Detect which cell encompasses the target text, then output its [X, Y] center coordinate. 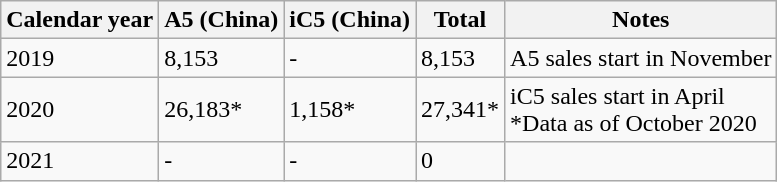
26,183* [222, 110]
Calendar year [80, 20]
0 [460, 161]
2019 [80, 58]
27,341* [460, 110]
iC5 sales start in April*Data as of October 2020 [641, 110]
iC5 (China) [350, 20]
2021 [80, 161]
A5 sales start in November [641, 58]
Total [460, 20]
2020 [80, 110]
A5 (China) [222, 20]
Notes [641, 20]
1,158* [350, 110]
